Search for the cell housing the specified text and yield its (X, Y) center coordinate. 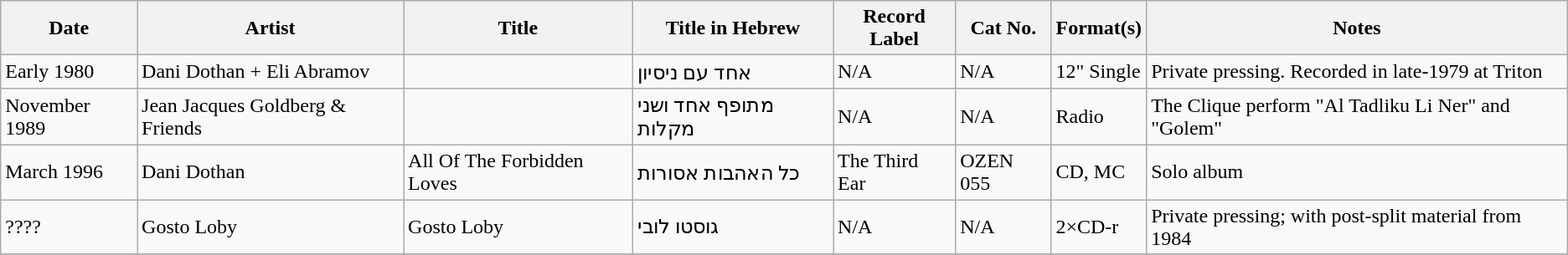
Early 1980 (69, 72)
Title in Hebrew (732, 28)
Dani Dothan + Eli Abramov (271, 72)
2×CD-r (1099, 226)
אחד עם ניסיון (732, 72)
Title (518, 28)
All Of The Forbidden Loves (518, 172)
November 1989 (69, 116)
גוסטו לובי (732, 226)
Private pressing; with post-split material from 1984 (1357, 226)
CD, MC (1099, 172)
Cat No. (1003, 28)
Solo album (1357, 172)
OZEN 055 (1003, 172)
The Clique perform "Al Tadliku Li Ner" and "Golem" (1357, 116)
Jean Jacques Goldberg & Friends (271, 116)
כל האהבות אסורות (732, 172)
Notes (1357, 28)
Radio (1099, 116)
Record Label (895, 28)
Private pressing. Recorded in late-1979 at Triton (1357, 72)
מתופף אחד ושני מקלות (732, 116)
12" Single (1099, 72)
Format(s) (1099, 28)
Date (69, 28)
March 1996 (69, 172)
???? (69, 226)
Dani Dothan (271, 172)
Artist (271, 28)
The Third Ear (895, 172)
